Provide the (x, y) coordinate of the cell's center where the given text is located.  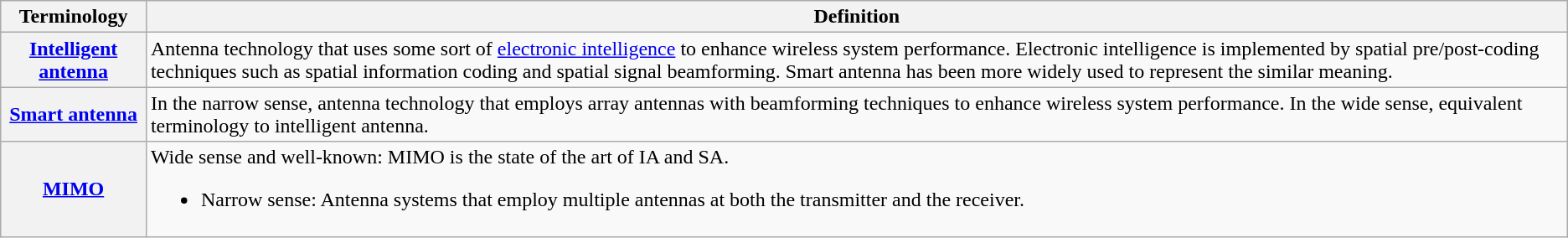
Definition (856, 17)
Terminology (74, 17)
Smart antenna (74, 114)
Intelligent antenna (74, 60)
MIMO (74, 189)
